Find where the given text appears and provide that cell's center as (x, y) coordinate. 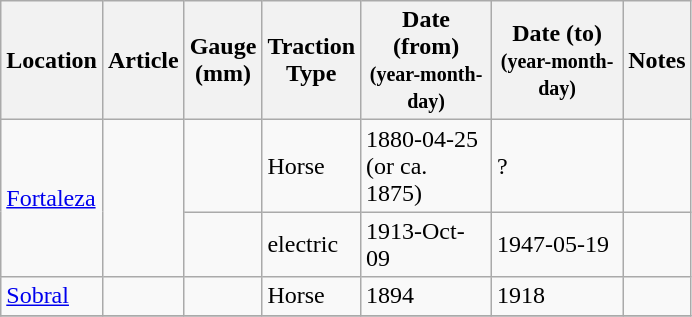
1880-04-25 (or ca. 1875) (426, 166)
Location (52, 60)
Fortaleza (52, 198)
1918 (558, 296)
1894 (426, 296)
Date (to)(year-month-day) (558, 60)
Notes (657, 60)
Gauge (mm) (223, 60)
Article (143, 60)
? (558, 166)
TractionType (312, 60)
1913-Oct-09 (426, 244)
Sobral (52, 296)
electric (312, 244)
1947-05-19 (558, 244)
Date (from)(year-month-day) (426, 60)
